Provide the (X, Y) coordinate of the cell's center where the given text is located.  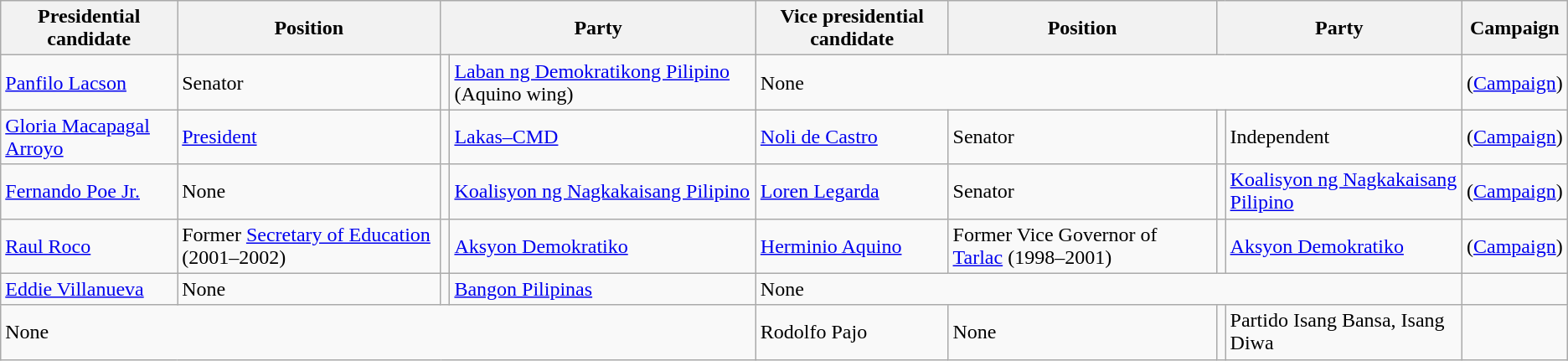
Raul Roco (89, 246)
Herminio Aquino (852, 246)
Former Vice Governor of Tarlac (1998–2001) (1082, 246)
President (309, 137)
Partido Isang Bansa, Isang Diwa (1344, 332)
Rodolfo Pajo (852, 332)
Fernando Poe Jr. (89, 191)
Presidential candidate (89, 28)
Bangon Pilipinas (603, 289)
Panfilo Lacson (89, 82)
Eddie Villanueva (89, 289)
Noli de Castro (852, 137)
Loren Legarda (852, 191)
Gloria Macapagal Arroyo (89, 137)
Vice presidential candidate (852, 28)
Former Secretary of Education (2001–2002) (309, 246)
Laban ng Demokratikong Pilipino (Aquino wing) (603, 82)
Independent (1344, 137)
Campaign (1514, 28)
Lakas–CMD (603, 137)
